Extract the [X, Y] coordinate from the center of the cell holding the provided text.  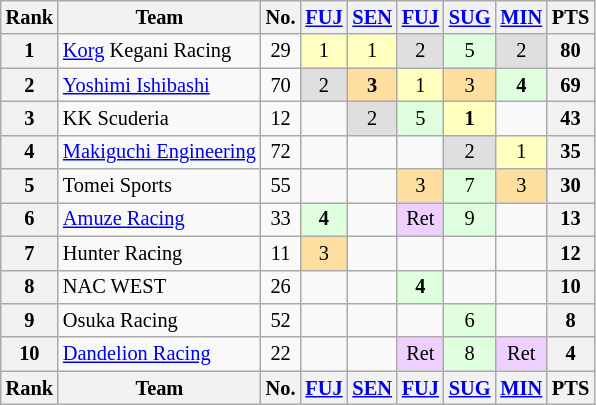
Hunter Racing [160, 253]
Dandelion Racing [160, 354]
Osuka Racing [160, 320]
Yoshimi Ishibashi [160, 85]
29 [281, 51]
55 [281, 186]
13 [570, 219]
KK Scuderia [160, 118]
35 [570, 152]
43 [570, 118]
Amuze Racing [160, 219]
26 [281, 287]
70 [281, 85]
11 [281, 253]
NAC WEST [160, 287]
72 [281, 152]
Korg Kegani Racing [160, 51]
33 [281, 219]
Tomei Sports [160, 186]
52 [281, 320]
Makiguchi Engineering [160, 152]
22 [281, 354]
80 [570, 51]
30 [570, 186]
69 [570, 85]
